Pinpoint the cell where the given text exists, returning its (X, Y) midpoint coordinate. 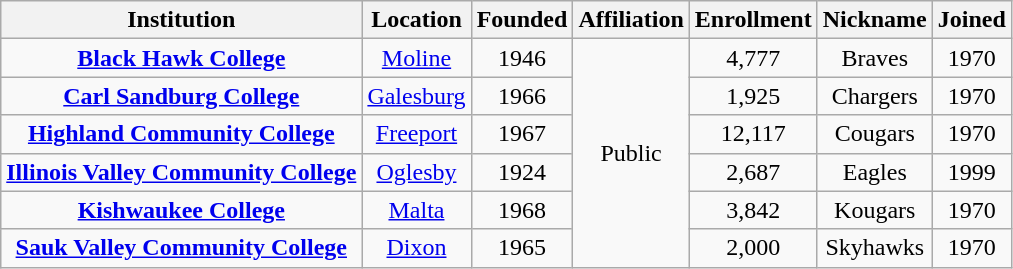
1966 (522, 96)
Freeport (416, 134)
Oglesby (416, 172)
Joined (972, 20)
Location (416, 20)
Malta (416, 210)
Kishwaukee College (182, 210)
1965 (522, 248)
Moline (416, 58)
Enrollment (753, 20)
Eagles (874, 172)
2,687 (753, 172)
Nickname (874, 20)
3,842 (753, 210)
Affiliation (631, 20)
1946 (522, 58)
Kougars (874, 210)
Carl Sandburg College (182, 96)
Public (631, 153)
Cougars (874, 134)
Sauk Valley Community College (182, 248)
1,925 (753, 96)
1967 (522, 134)
1924 (522, 172)
Dixon (416, 248)
Highland Community College (182, 134)
Black Hawk College (182, 58)
Skyhawks (874, 248)
Galesburg (416, 96)
Chargers (874, 96)
1968 (522, 210)
Illinois Valley Community College (182, 172)
4,777 (753, 58)
12,117 (753, 134)
Institution (182, 20)
1999 (972, 172)
Braves (874, 58)
Founded (522, 20)
2,000 (753, 248)
